Capture the cell that displays the provided text and extract its (X, Y) central coordinate. 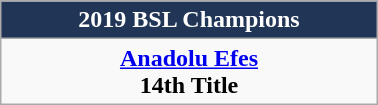
2019 BSL Champions (189, 20)
Anadolu Efes14th Title (189, 72)
